Scan for the cell matching the given text and deliver its (X, Y) coordinate at center. 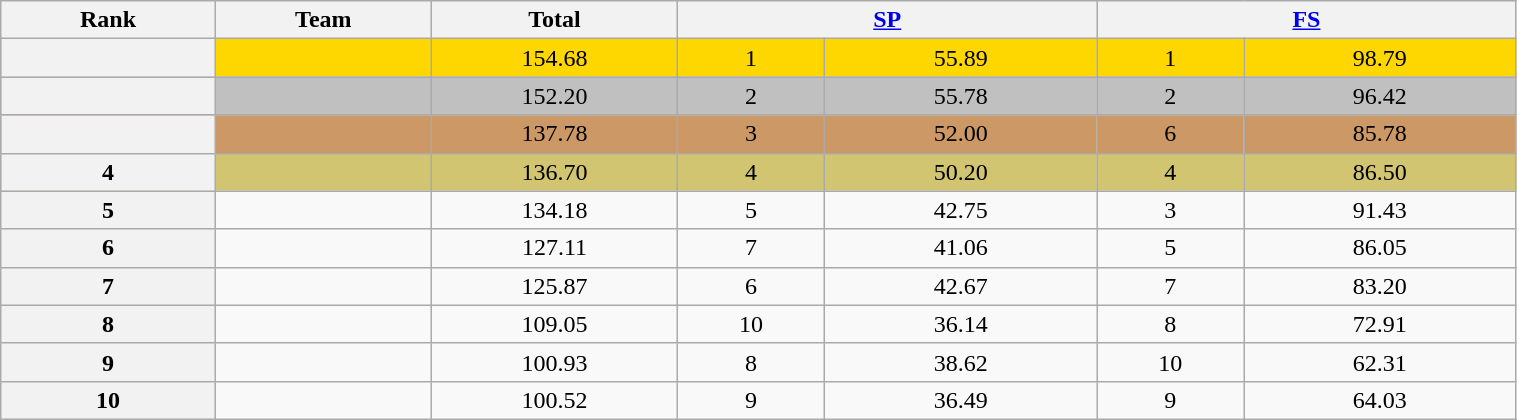
154.68 (554, 58)
96.42 (1380, 96)
42.75 (960, 210)
52.00 (960, 134)
98.79 (1380, 58)
Rank (108, 20)
36.14 (960, 324)
FS (1306, 20)
100.93 (554, 362)
137.78 (554, 134)
55.89 (960, 58)
72.91 (1380, 324)
SP (888, 20)
Total (554, 20)
125.87 (554, 286)
134.18 (554, 210)
83.20 (1380, 286)
86.05 (1380, 248)
Team (323, 20)
127.11 (554, 248)
41.06 (960, 248)
50.20 (960, 172)
86.50 (1380, 172)
55.78 (960, 96)
109.05 (554, 324)
42.67 (960, 286)
64.03 (1380, 400)
62.31 (1380, 362)
136.70 (554, 172)
36.49 (960, 400)
100.52 (554, 400)
38.62 (960, 362)
152.20 (554, 96)
91.43 (1380, 210)
85.78 (1380, 134)
